Determine the (X, Y) coordinate at the center of the cell enclosing the given text.  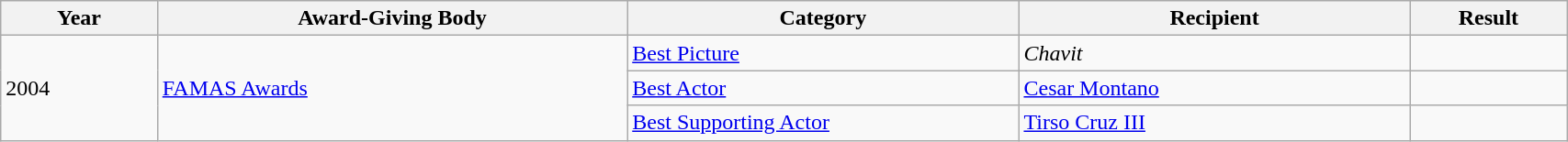
Best Supporting Actor (823, 123)
Recipient (1214, 18)
Result (1488, 18)
Award-Giving Body (392, 18)
Chavit (1214, 53)
2004 (79, 88)
Best Picture (823, 53)
Category (823, 18)
FAMAS Awards (392, 88)
Cesar Montano (1214, 88)
Year (79, 18)
Tirso Cruz III (1214, 123)
Best Actor (823, 88)
